Detect which cell encompasses the target text, then output its (X, Y) center coordinate. 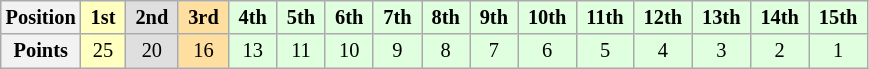
3rd (203, 17)
13th (721, 17)
11th (604, 17)
7 (494, 51)
9 (397, 51)
25 (104, 51)
2 (779, 51)
5th (301, 17)
8 (446, 51)
13 (253, 51)
15th (838, 17)
10th (547, 17)
1 (838, 51)
11 (301, 51)
Position (41, 17)
5 (604, 51)
6th (349, 17)
8th (446, 17)
7th (397, 17)
14th (779, 17)
12th (663, 17)
4 (663, 51)
9th (494, 17)
2nd (152, 17)
6 (547, 51)
Points (41, 51)
3 (721, 51)
1st (104, 17)
4th (253, 17)
10 (349, 51)
16 (203, 51)
20 (152, 51)
